Find where the given text appears and provide that cell's center as [x, y] coordinate. 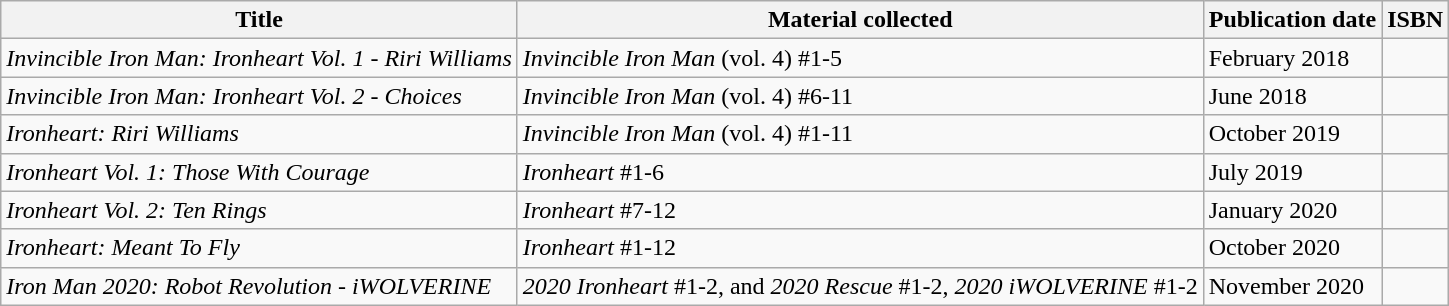
ISBN [1416, 20]
July 2019 [1292, 172]
2020 Ironheart #1-2, and 2020 Rescue #1-2, 2020 iWOLVERINE #1-2 [860, 286]
Title [260, 20]
Invincible Iron Man (vol. 4) #6-11 [860, 96]
Ironheart #7-12 [860, 210]
Material collected [860, 20]
June 2018 [1292, 96]
Invincible Iron Man: Ironheart Vol. 1 - Riri Williams [260, 58]
Iron Man 2020: Robot Revolution - iWOLVERINE [260, 286]
Ironheart Vol. 2: Ten Rings [260, 210]
October 2020 [1292, 248]
February 2018 [1292, 58]
Publication date [1292, 20]
Invincible Iron Man (vol. 4) #1-11 [860, 134]
Ironheart: Riri Williams [260, 134]
October 2019 [1292, 134]
Ironheart Vol. 1: Those With Courage [260, 172]
Invincible Iron Man: Ironheart Vol. 2 - Choices [260, 96]
Invincible Iron Man (vol. 4) #1-5 [860, 58]
January 2020 [1292, 210]
November 2020 [1292, 286]
Ironheart: Meant To Fly [260, 248]
Ironheart #1-6 [860, 172]
Ironheart #1-12 [860, 248]
